Locate the cell with the specified text and output its (X, Y) center coordinate. 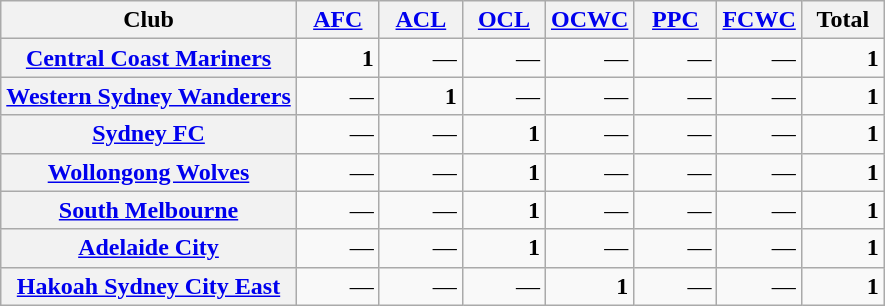
Central Coast Mariners (149, 58)
South Melbourne (149, 210)
PPC (676, 20)
Western Sydney Wanderers (149, 96)
Adelaide City (149, 248)
Club (149, 20)
Wollongong Wolves (149, 172)
Total (842, 20)
OCL (504, 20)
ACL (420, 20)
FCWC (759, 20)
AFC (338, 20)
Hakoah Sydney City East (149, 286)
Sydney FC (149, 134)
OCWC (589, 20)
